Return [X, Y] of the center of cell containing provided text 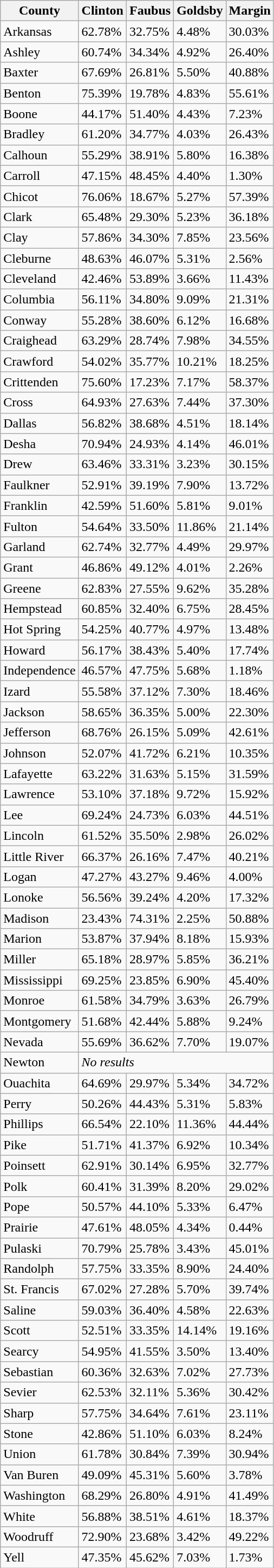
61.20% [102, 134]
Desha [40, 444]
42.59% [102, 506]
36.21% [250, 960]
Nevada [40, 1042]
5.00% [200, 712]
Goldsby [200, 11]
32.11% [151, 1392]
34.30% [151, 237]
15.93% [250, 939]
4.91% [200, 1495]
34.55% [250, 341]
62.53% [102, 1392]
7.44% [200, 403]
Grant [40, 567]
27.28% [151, 1290]
Carroll [40, 176]
38.91% [151, 155]
28.74% [151, 341]
68.76% [102, 733]
Faulkner [40, 485]
14.14% [200, 1331]
62.83% [102, 588]
41.55% [151, 1351]
7.02% [200, 1372]
62.74% [102, 547]
St. Francis [40, 1290]
Dallas [40, 423]
Prairie [40, 1227]
57.39% [250, 196]
4.51% [200, 423]
5.15% [200, 774]
47.35% [102, 1557]
22.10% [151, 1124]
6.95% [200, 1165]
35.28% [250, 588]
63.46% [102, 464]
48.63% [102, 258]
54.64% [102, 526]
34.64% [151, 1413]
11.43% [250, 279]
28.45% [250, 609]
Bradley [40, 134]
70.94% [102, 444]
Monroe [40, 1001]
2.26% [250, 567]
70.79% [102, 1248]
17.74% [250, 650]
40.21% [250, 856]
67.69% [102, 73]
51.40% [151, 114]
36.40% [151, 1310]
34.79% [151, 1001]
Boone [40, 114]
5.09% [200, 733]
45.62% [151, 1557]
4.01% [200, 567]
6.47% [250, 1207]
30.03% [250, 31]
27.73% [250, 1372]
4.83% [200, 93]
Lincoln [40, 835]
67.02% [102, 1290]
7.61% [200, 1413]
6.12% [200, 320]
Izard [40, 691]
41.72% [151, 753]
36.18% [250, 217]
59.03% [102, 1310]
49.22% [250, 1537]
41.49% [250, 1495]
53.10% [102, 794]
22.63% [250, 1310]
47.61% [102, 1227]
66.54% [102, 1124]
7.17% [200, 382]
36.35% [151, 712]
Columbia [40, 300]
37.94% [151, 939]
Hot Spring [40, 630]
66.37% [102, 856]
Johnson [40, 753]
4.14% [200, 444]
62.91% [102, 1165]
26.80% [151, 1495]
41.37% [151, 1145]
45.01% [250, 1248]
5.33% [200, 1207]
0.44% [250, 1227]
63.29% [102, 341]
Margin [250, 11]
69.25% [102, 980]
Saline [40, 1310]
Independence [40, 671]
42.46% [102, 279]
10.35% [250, 753]
13.40% [250, 1351]
Lawrence [40, 794]
60.36% [102, 1372]
17.23% [151, 382]
6.90% [200, 980]
Washington [40, 1495]
54.25% [102, 630]
9.01% [250, 506]
31.39% [151, 1186]
42.44% [151, 1021]
7.98% [200, 341]
46.86% [102, 567]
56.17% [102, 650]
50.88% [250, 918]
56.56% [102, 897]
30.42% [250, 1392]
16.68% [250, 320]
21.31% [250, 300]
County [40, 11]
Crittenden [40, 382]
5.50% [200, 73]
40.88% [250, 73]
9.72% [200, 794]
7.30% [200, 691]
57.86% [102, 237]
55.69% [102, 1042]
60.85% [102, 609]
13.72% [250, 485]
Polk [40, 1186]
4.40% [200, 176]
Pope [40, 1207]
42.61% [250, 733]
27.55% [151, 588]
45.31% [151, 1475]
35.50% [151, 835]
Stone [40, 1434]
5.40% [200, 650]
Pulaski [40, 1248]
6.92% [200, 1145]
18.25% [250, 361]
26.43% [250, 134]
24.40% [250, 1269]
15.92% [250, 794]
Hempstead [40, 609]
48.05% [151, 1227]
52.91% [102, 485]
53.87% [102, 939]
4.00% [250, 877]
74.31% [151, 918]
58.65% [102, 712]
Scott [40, 1331]
18.46% [250, 691]
Arkansas [40, 31]
34.80% [151, 300]
21.14% [250, 526]
53.89% [151, 279]
44.17% [102, 114]
47.75% [151, 671]
38.68% [151, 423]
46.57% [102, 671]
Phillips [40, 1124]
50.57% [102, 1207]
Benton [40, 93]
Lee [40, 815]
Clinton [102, 11]
Montgomery [40, 1021]
Sebastian [40, 1372]
24.73% [151, 815]
75.39% [102, 93]
26.02% [250, 835]
55.29% [102, 155]
48.45% [151, 176]
30.84% [151, 1454]
55.58% [102, 691]
4.97% [200, 630]
56.11% [102, 300]
61.52% [102, 835]
7.39% [200, 1454]
2.98% [200, 835]
54.95% [102, 1351]
38.51% [151, 1516]
26.15% [151, 733]
58.37% [250, 382]
3.63% [200, 1001]
Fulton [40, 526]
56.82% [102, 423]
9.62% [200, 588]
No results [176, 1062]
36.62% [151, 1042]
60.41% [102, 1186]
Ouachita [40, 1083]
30.94% [250, 1454]
4.03% [200, 134]
5.34% [200, 1083]
Pike [40, 1145]
4.43% [200, 114]
39.24% [151, 897]
50.26% [102, 1104]
49.12% [151, 567]
9.09% [200, 300]
Cleveland [40, 279]
2.25% [200, 918]
76.06% [102, 196]
49.09% [102, 1475]
3.50% [200, 1351]
31.63% [151, 774]
31.59% [250, 774]
Cross [40, 403]
65.18% [102, 960]
9.24% [250, 1021]
Baxter [40, 73]
46.07% [151, 258]
56.88% [102, 1516]
27.63% [151, 403]
38.60% [151, 320]
52.07% [102, 753]
Lonoke [40, 897]
3.78% [250, 1475]
55.61% [250, 93]
7.23% [250, 114]
Calhoun [40, 155]
45.40% [250, 980]
72.90% [102, 1537]
5.80% [200, 155]
Miller [40, 960]
47.15% [102, 176]
1.30% [250, 176]
51.68% [102, 1021]
3.66% [200, 279]
32.75% [151, 31]
7.03% [200, 1557]
Logan [40, 877]
44.43% [151, 1104]
Clark [40, 217]
26.81% [151, 73]
1.18% [250, 671]
40.77% [151, 630]
3.43% [200, 1248]
29.02% [250, 1186]
16.38% [250, 155]
62.78% [102, 31]
5.88% [200, 1021]
4.92% [200, 52]
44.51% [250, 815]
Mississippi [40, 980]
55.28% [102, 320]
23.56% [250, 237]
7.47% [200, 856]
37.18% [151, 794]
5.36% [200, 1392]
5.70% [200, 1290]
34.77% [151, 134]
7.90% [200, 485]
38.43% [151, 650]
23.43% [102, 918]
34.72% [250, 1083]
1.73% [250, 1557]
23.85% [151, 980]
Perry [40, 1104]
30.14% [151, 1165]
5.81% [200, 506]
Clay [40, 237]
4.61% [200, 1516]
7.70% [200, 1042]
34.34% [151, 52]
42.86% [102, 1434]
26.40% [250, 52]
Jefferson [40, 733]
8.18% [200, 939]
Little River [40, 856]
Van Buren [40, 1475]
8.90% [200, 1269]
Randolph [40, 1269]
64.93% [102, 403]
Crawford [40, 361]
Garland [40, 547]
60.74% [102, 52]
5.83% [250, 1104]
Chicot [40, 196]
9.46% [200, 877]
Craighead [40, 341]
26.16% [151, 856]
Searcy [40, 1351]
11.86% [200, 526]
75.60% [102, 382]
White [40, 1516]
10.34% [250, 1145]
5.60% [200, 1475]
19.07% [250, 1042]
11.36% [200, 1124]
23.68% [151, 1537]
33.31% [151, 464]
39.74% [250, 1290]
65.48% [102, 217]
18.37% [250, 1516]
44.10% [151, 1207]
17.32% [250, 897]
39.19% [151, 485]
26.79% [250, 1001]
18.67% [151, 196]
22.30% [250, 712]
8.24% [250, 1434]
33.50% [151, 526]
32.40% [151, 609]
10.21% [200, 361]
5.23% [200, 217]
24.93% [151, 444]
Madison [40, 918]
51.71% [102, 1145]
69.24% [102, 815]
3.42% [200, 1537]
5.68% [200, 671]
Sharp [40, 1413]
Ashley [40, 52]
5.85% [200, 960]
61.78% [102, 1454]
Greene [40, 588]
5.27% [200, 196]
4.49% [200, 547]
6.75% [200, 609]
63.22% [102, 774]
13.48% [250, 630]
Yell [40, 1557]
Newton [40, 1062]
19.16% [250, 1331]
64.69% [102, 1083]
37.12% [151, 691]
6.21% [200, 753]
4.58% [200, 1310]
51.10% [151, 1434]
Union [40, 1454]
37.30% [250, 403]
Woodruff [40, 1537]
Poinsett [40, 1165]
54.02% [102, 361]
47.27% [102, 877]
30.15% [250, 464]
8.20% [200, 1186]
Howard [40, 650]
46.01% [250, 444]
Conway [40, 320]
3.23% [200, 464]
Faubus [151, 11]
19.78% [151, 93]
51.60% [151, 506]
7.85% [200, 237]
28.97% [151, 960]
Marion [40, 939]
32.63% [151, 1372]
Franklin [40, 506]
18.14% [250, 423]
25.78% [151, 1248]
52.51% [102, 1331]
Lafayette [40, 774]
4.34% [200, 1227]
Jackson [40, 712]
Sevier [40, 1392]
43.27% [151, 877]
44.44% [250, 1124]
2.56% [250, 258]
Cleburne [40, 258]
35.77% [151, 361]
4.20% [200, 897]
4.48% [200, 31]
68.29% [102, 1495]
23.11% [250, 1413]
61.58% [102, 1001]
29.30% [151, 217]
Drew [40, 464]
